Scan for the cell matching the given text and deliver its (x, y) coordinate at center. 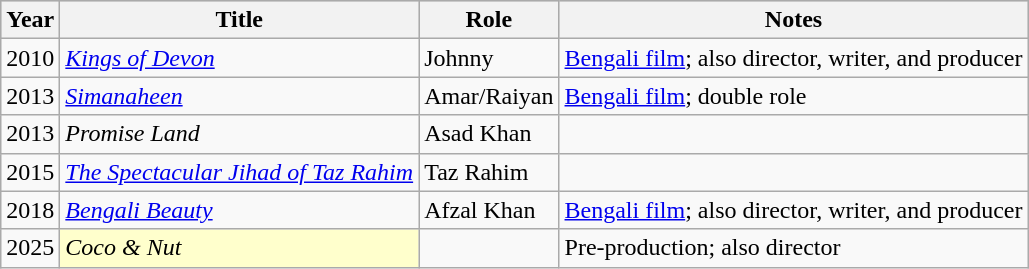
Simanaheen (240, 96)
2025 (30, 248)
Afzal Khan (489, 210)
Johnny (489, 58)
Taz Rahim (489, 172)
2015 (30, 172)
Bengali Beauty (240, 210)
Coco & Nut (240, 248)
Pre-production; also director (794, 248)
Year (30, 20)
Kings of Devon (240, 58)
Promise Land (240, 134)
Amar/Raiyan (489, 96)
2010 (30, 58)
Role (489, 20)
Asad Khan (489, 134)
Bengali film; double role (794, 96)
2018 (30, 210)
Title (240, 20)
Notes (794, 20)
The Spectacular Jihad of Taz Rahim (240, 172)
